Search for the cell housing the specified text and yield its (X, Y) center coordinate. 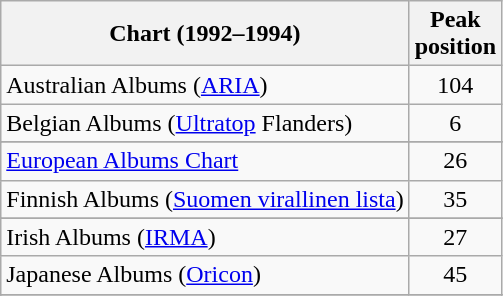
Irish Albums (IRMA) (205, 237)
Australian Albums (ARIA) (205, 85)
45 (455, 275)
6 (455, 123)
Chart (1992–1994) (205, 34)
35 (455, 199)
Japanese Albums (Oricon) (205, 275)
27 (455, 237)
104 (455, 85)
Finnish Albums (Suomen virallinen lista) (205, 199)
European Albums Chart (205, 161)
Belgian Albums (Ultratop Flanders) (205, 123)
Peakposition (455, 34)
26 (455, 161)
